Locate the cell with the specified text and output its (x, y) center coordinate. 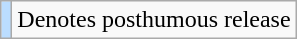
Denotes posthumous release (154, 20)
